Return (X, Y) of the center of cell containing provided text 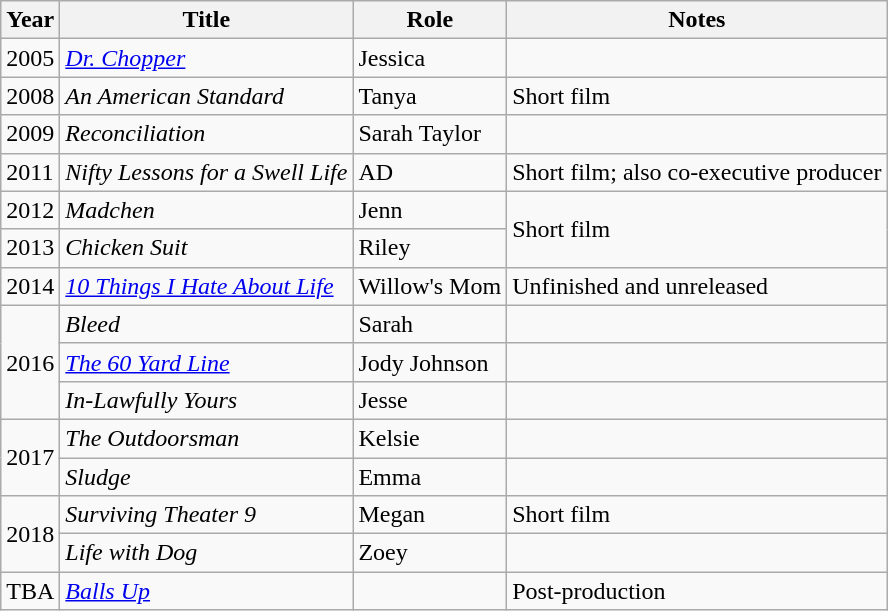
Jenn (430, 210)
Year (30, 20)
2017 (30, 457)
2013 (30, 248)
Post-production (697, 591)
Role (430, 20)
Sludge (206, 477)
2018 (30, 534)
AD (430, 172)
Sarah Taylor (430, 134)
Chicken Suit (206, 248)
Dr. Chopper (206, 58)
Title (206, 20)
Jesse (430, 400)
Reconciliation (206, 134)
Emma (430, 477)
Riley (430, 248)
Sarah (430, 324)
Bleed (206, 324)
2014 (30, 286)
2005 (30, 58)
Jody Johnson (430, 362)
2008 (30, 96)
Unfinished and unreleased (697, 286)
TBA (30, 591)
Megan (430, 515)
Kelsie (430, 438)
2011 (30, 172)
Life with Dog (206, 553)
Short film; also co-executive producer (697, 172)
2012 (30, 210)
2009 (30, 134)
Zoey (430, 553)
Notes (697, 20)
Balls Up (206, 591)
Surviving Theater 9 (206, 515)
Nifty Lessons for a Swell Life (206, 172)
Tanya (430, 96)
Madchen (206, 210)
An American Standard (206, 96)
The Outdoorsman (206, 438)
10 Things I Hate About Life (206, 286)
Jessica (430, 58)
The 60 Yard Line (206, 362)
In-Lawfully Yours (206, 400)
2016 (30, 362)
Willow's Mom (430, 286)
